Output the [X, Y] coordinate of the center of the cell containing the given text.  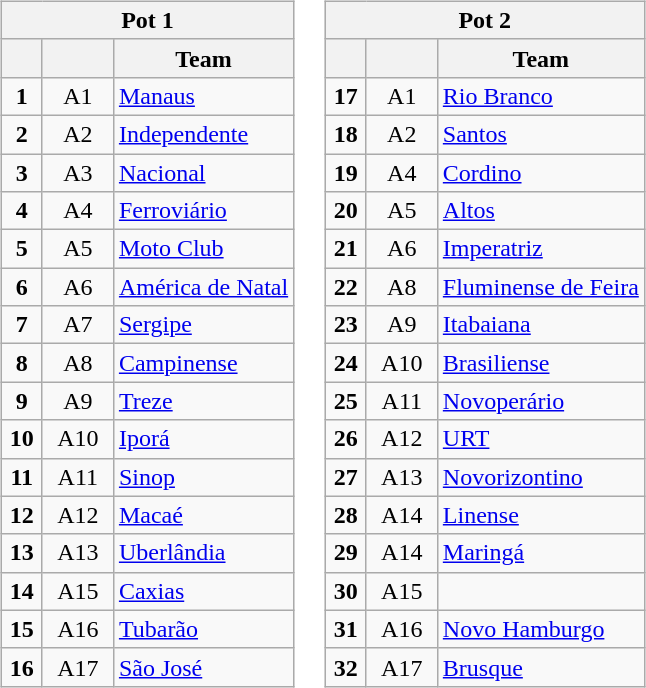
Fluminense de Feira [540, 287]
Macaé [203, 515]
URT [540, 439]
América de Natal [203, 287]
30 [346, 591]
10 [22, 439]
Ferroviário [203, 211]
Novoperário [540, 401]
Moto Club [203, 249]
Santos [540, 134]
4 [22, 211]
25 [346, 401]
26 [346, 439]
1 [22, 96]
22 [346, 287]
Cordino [540, 173]
3 [22, 173]
Independente [203, 134]
Caxias [203, 591]
27 [346, 477]
Imperatriz [540, 249]
8 [22, 363]
14 [22, 591]
17 [346, 96]
19 [346, 173]
Nacional [203, 173]
Iporá [203, 439]
21 [346, 249]
Brusque [540, 667]
7 [22, 325]
6 [22, 287]
Altos [540, 211]
Pot 1 [147, 20]
Manaus [203, 96]
12 [22, 515]
Sinop [203, 477]
Novo Hamburgo [540, 629]
18 [346, 134]
Campinense [203, 363]
15 [22, 629]
13 [22, 553]
32 [346, 667]
20 [346, 211]
29 [346, 553]
31 [346, 629]
A3 [78, 173]
Brasiliense [540, 363]
Treze [203, 401]
16 [22, 667]
Sergipe [203, 325]
Linense [540, 515]
23 [346, 325]
Itabaiana [540, 325]
28 [346, 515]
São José [203, 667]
5 [22, 249]
2 [22, 134]
A7 [78, 325]
24 [346, 363]
Maringá [540, 553]
Rio Branco [540, 96]
9 [22, 401]
Tubarão [203, 629]
11 [22, 477]
Novorizontino [540, 477]
Pot 2 [484, 20]
Uberlândia [203, 553]
